Determine the [X, Y] coordinate at the center of the cell enclosing the given text.  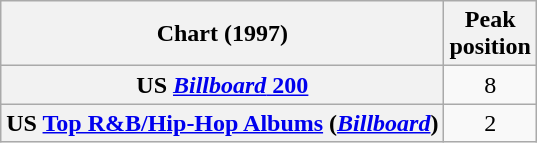
Chart (1997) [222, 34]
US Billboard 200 [222, 85]
8 [490, 85]
US Top R&B/Hip-Hop Albums (Billboard) [222, 123]
2 [490, 123]
Peak position [490, 34]
